From the cell containing the given text, extract its center point as (X, Y) coordinate. 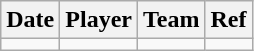
Ref (228, 20)
Player (99, 20)
Date (30, 20)
Team (171, 20)
